Determine the (X, Y) coordinate at the center of the cell enclosing the given text.  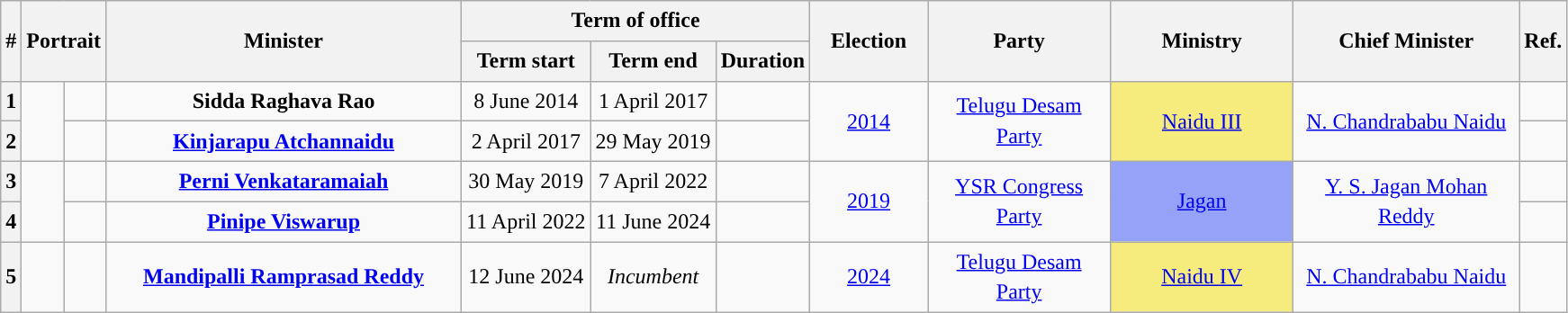
8 June 2014 (527, 101)
Naidu III (1203, 121)
11 June 2024 (653, 221)
Election (870, 41)
Term end (653, 61)
Portrait (64, 41)
Perni Venkataramaiah (283, 182)
# (11, 41)
Y. S. Jagan Mohan Reddy (1406, 201)
YSR Congress Party (1019, 201)
2 April 2017 (527, 142)
2024 (870, 277)
Ministry (1203, 41)
Naidu IV (1203, 277)
Pinipe Viswarup (283, 221)
30 May 2019 (527, 182)
3 (11, 182)
12 June 2024 (527, 277)
Party (1019, 41)
Incumbent (653, 277)
Kinjarapu Atchannaidu (283, 142)
1 April 2017 (653, 101)
29 May 2019 (653, 142)
1 (11, 101)
Ref. (1543, 41)
Mandipalli Ramprasad Reddy (283, 277)
2 (11, 142)
Duration (762, 61)
Chief Minister (1406, 41)
7 April 2022 (653, 182)
2014 (870, 121)
Jagan (1203, 201)
11 April 2022 (527, 221)
5 (11, 277)
2019 (870, 201)
Minister (283, 41)
Sidda Raghava Rao (283, 101)
Term of office (635, 22)
Term start (527, 61)
4 (11, 221)
